Locate the cell with the specified text and output its (X, Y) center coordinate. 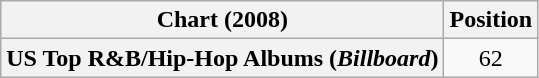
Chart (2008) (222, 20)
Position (491, 20)
62 (491, 58)
US Top R&B/Hip-Hop Albums (Billboard) (222, 58)
